Identify which cell holds the provided text, then report its [X, Y] central coordinate. 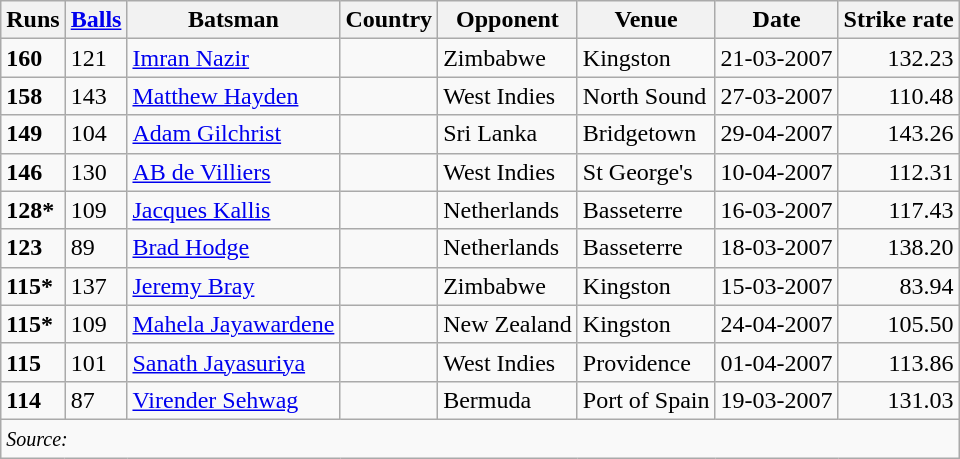
21-03-2007 [776, 58]
Brad Hodge [234, 248]
Matthew Hayden [234, 96]
83.94 [898, 286]
10-04-2007 [776, 172]
132.23 [898, 58]
104 [96, 134]
146 [33, 172]
Mahela Jayawardene [234, 324]
Bermuda [508, 400]
AB de Villiers [234, 172]
Jeremy Bray [234, 286]
Imran Nazir [234, 58]
19-03-2007 [776, 400]
114 [33, 400]
89 [96, 248]
130 [96, 172]
Venue [646, 20]
Country [389, 20]
138.20 [898, 248]
143.26 [898, 134]
Date [776, 20]
131.03 [898, 400]
Providence [646, 362]
Virender Sehwag [234, 400]
101 [96, 362]
110.48 [898, 96]
St George's [646, 172]
115 [33, 362]
112.31 [898, 172]
121 [96, 58]
Jacques Kallis [234, 210]
Batsman [234, 20]
Opponent [508, 20]
87 [96, 400]
113.86 [898, 362]
123 [33, 248]
160 [33, 58]
Adam Gilchrist [234, 134]
Balls [96, 20]
143 [96, 96]
01-04-2007 [776, 362]
24-04-2007 [776, 324]
18-03-2007 [776, 248]
Sanath Jayasuriya [234, 362]
Strike rate [898, 20]
16-03-2007 [776, 210]
New Zealand [508, 324]
Port of Spain [646, 400]
Sri Lanka [508, 134]
128* [33, 210]
Runs [33, 20]
Bridgetown [646, 134]
117.43 [898, 210]
Source: [480, 438]
North Sound [646, 96]
105.50 [898, 324]
137 [96, 286]
149 [33, 134]
15-03-2007 [776, 286]
158 [33, 96]
29-04-2007 [776, 134]
27-03-2007 [776, 96]
